Extract the [X, Y] coordinate from the center of the cell holding the provided text.  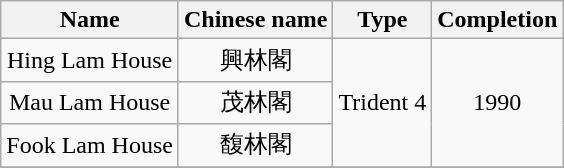
馥林閣 [255, 146]
Type [382, 20]
Hing Lam House [90, 60]
Completion [498, 20]
Name [90, 20]
茂林閣 [255, 102]
興林閣 [255, 60]
Trident 4 [382, 103]
Fook Lam House [90, 146]
Chinese name [255, 20]
1990 [498, 103]
Mau Lam House [90, 102]
